Provide the [x, y] coordinate of the cell's center where the given text is located.  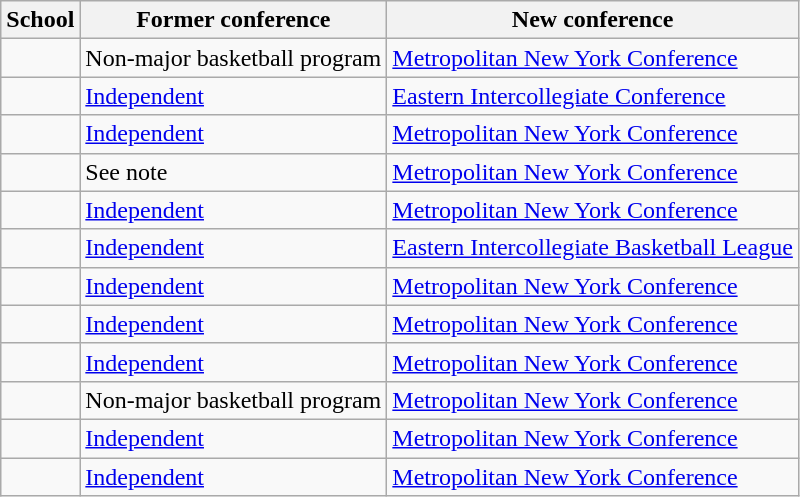
See note [234, 172]
Former conference [234, 20]
School [40, 20]
New conference [593, 20]
Eastern Intercollegiate Basketball League [593, 248]
Eastern Intercollegiate Conference [593, 96]
